Return the [X, Y] coordinate for the center point of the cell that contains the specified text.  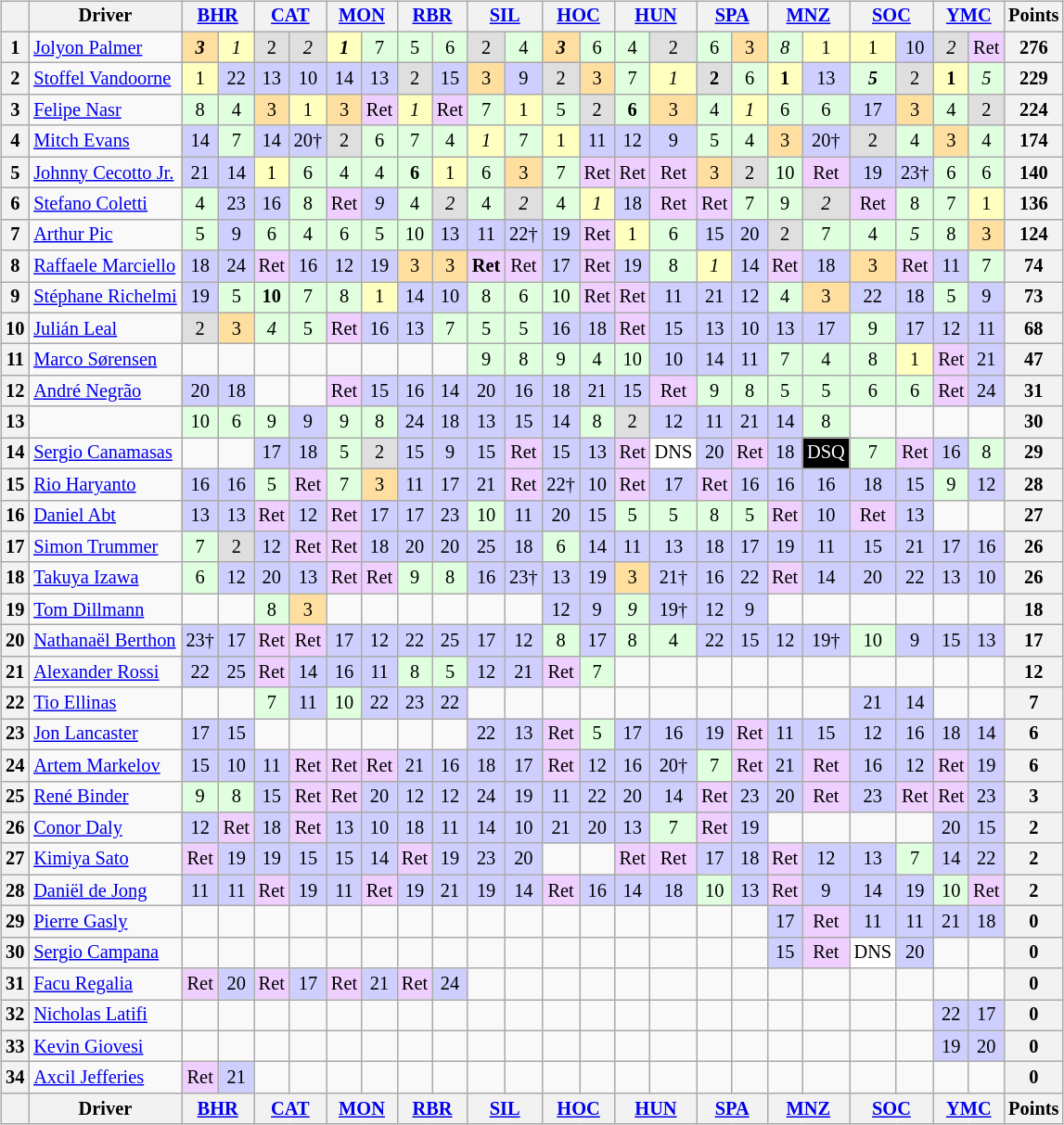
Axcil Jefferies [105, 1078]
Arthur Pic [105, 235]
Stoffel Vandoorne [105, 79]
Tio Ellinas [105, 703]
Mitch Evans [105, 141]
Conor Daly [105, 828]
Daniel Abt [105, 516]
Felipe Nasr [105, 110]
Kevin Giovesi [105, 1046]
Nathanaël Berthon [105, 641]
33 [15, 1046]
Kimiya Sato [105, 859]
DSQ [826, 454]
Takuya Izawa [105, 578]
224 [1033, 110]
124 [1033, 235]
140 [1033, 173]
Raffaele Marciello [105, 266]
René Binder [105, 797]
Jon Lancaster [105, 735]
Simon Trummer [105, 547]
Jolyon Palmer [105, 47]
136 [1033, 204]
174 [1033, 141]
Pierre Gasly [105, 922]
Stefano Coletti [105, 204]
47 [1033, 360]
21† [673, 578]
Facu Regalia [105, 984]
Marco Sørensen [105, 360]
Alexander Rossi [105, 671]
André Negrão [105, 391]
Daniël de Jong [105, 890]
Sergio Canamasas [105, 454]
Sergio Campana [105, 952]
Rio Haryanto [105, 484]
34 [15, 1078]
68 [1033, 328]
Johnny Cecotto Jr. [105, 173]
Julián Leal [105, 328]
Artem Markelov [105, 765]
Nicholas Latifi [105, 1016]
229 [1033, 79]
74 [1033, 266]
32 [15, 1016]
276 [1033, 47]
73 [1033, 298]
Tom Dillmann [105, 609]
Stéphane Richelmi [105, 298]
